Extract the (X, Y) coordinate from the center of the cell holding the provided text.  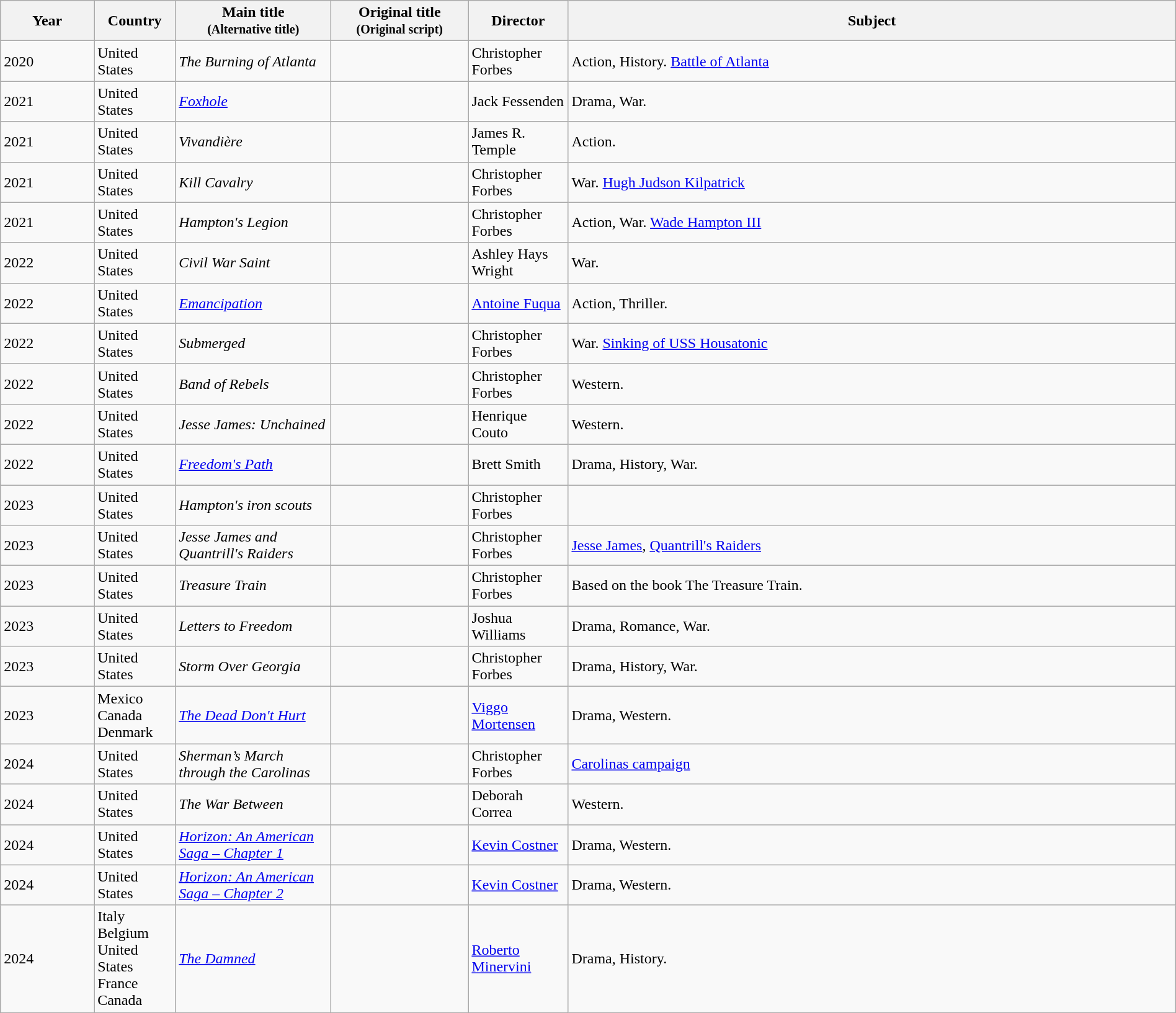
Jack Fessenden (519, 102)
Jesse James, Quantrill's Raiders (872, 546)
War. Sinking of USS Housatonic (872, 344)
MexicoCanadaDenmark (135, 715)
Brett Smith (519, 464)
Action, War. Wade Hampton III (872, 222)
Jesse James and Quantrill's Raiders (253, 546)
Vivandière (253, 141)
Action, History. Battle of Atlanta (872, 61)
The Burning of Atlanta (253, 61)
Sherman’s March through the Carolinas (253, 764)
Ashley Hays Wright (519, 263)
Subject (872, 21)
Original title(Original script) (399, 21)
Carolinas campaign (872, 764)
Letters to Freedom (253, 627)
The War Between (253, 804)
Band of Rebels (253, 383)
War. Hugh Judson Kilpatrick (872, 182)
Main title(Alternative title) (253, 21)
Storm Over Georgia (253, 666)
Hampton's iron scouts (253, 505)
Based on the book The Treasure Train. (872, 586)
Treasure Train (253, 586)
Roberto Minervini (519, 959)
ItalyBelgiumUnited StatesFranceCanada (135, 959)
2020 (47, 61)
Submerged (253, 344)
Antoine Fuqua (519, 303)
Action. (872, 141)
Jesse James: Unchained (253, 424)
James R. Temple (519, 141)
Joshua Williams (519, 627)
Emancipation (253, 303)
Drama, Romance, War. (872, 627)
Civil War Saint (253, 263)
Foxhole (253, 102)
The Dead Don't Hurt (253, 715)
Henrique Couto (519, 424)
Country (135, 21)
Viggo Mortensen (519, 715)
Freedom's Path (253, 464)
Drama, War. (872, 102)
Horizon: An American Saga – Chapter 1 (253, 845)
Drama, History. (872, 959)
War. (872, 263)
Hampton's Legion (253, 222)
Action, Thriller. (872, 303)
Kill Cavalry (253, 182)
The Damned (253, 959)
Year (47, 21)
Director (519, 21)
Horizon: An American Saga – Chapter 2 (253, 885)
Deborah Correa (519, 804)
